Locate the cell with the specified text and output its (x, y) center coordinate. 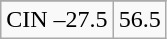
56.5 (140, 20)
CIN –27.5 (57, 20)
